Find where the given text appears and provide that cell's center as [X, Y] coordinate. 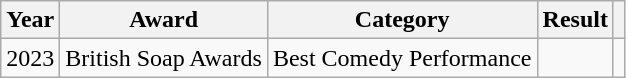
Award [164, 20]
Category [402, 20]
2023 [30, 58]
Best Comedy Performance [402, 58]
Year [30, 20]
Result [575, 20]
British Soap Awards [164, 58]
